Search for the cell housing the specified text and yield its [x, y] center coordinate. 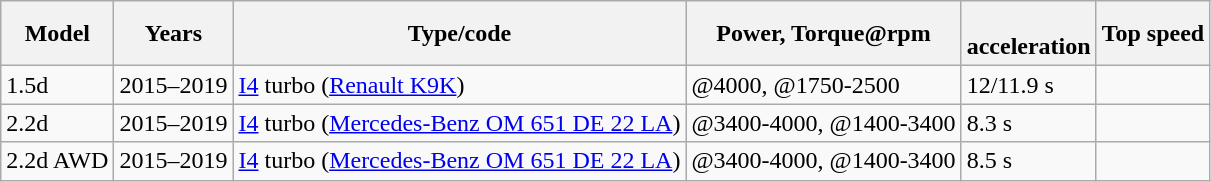
@4000, @1750-2500 [824, 85]
Power, Torque@rpm [824, 34]
Top speed [1153, 34]
12/11.9 s [1028, 85]
acceleration [1028, 34]
Model [58, 34]
8.5 s [1028, 161]
Years [174, 34]
I4 turbo (Renault K9K) [460, 85]
2.2d AWD [58, 161]
Type/code [460, 34]
1.5d [58, 85]
2.2d [58, 123]
8.3 s [1028, 123]
